Extract the [x, y] coordinate from the center of the cell holding the provided text.  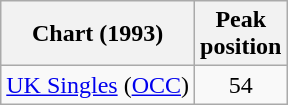
UK Singles (OCC) [98, 85]
Peakposition [241, 34]
Chart (1993) [98, 34]
54 [241, 85]
